Capture the cell that displays the provided text and extract its [X, Y] central coordinate. 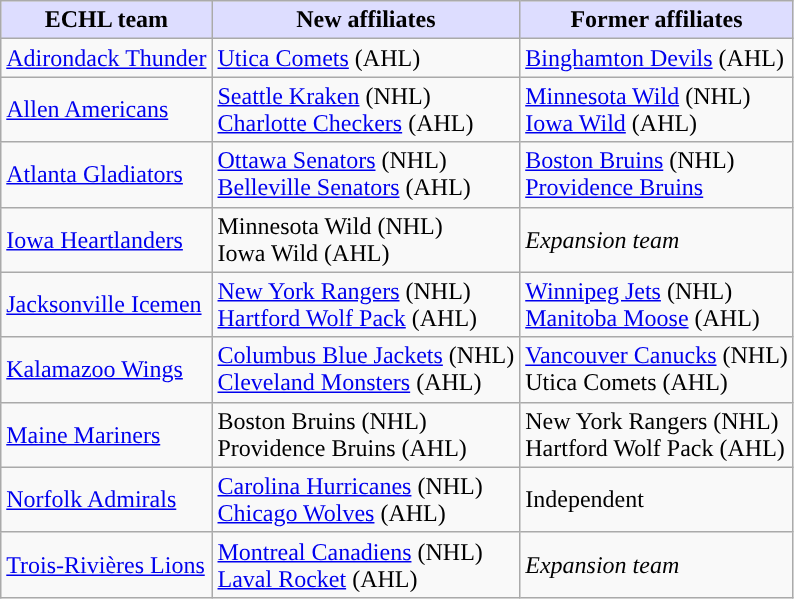
Maine Mariners [106, 434]
Montreal Canadiens (NHL)Laval Rocket (AHL) [366, 564]
Jacksonville Icemen [106, 304]
Boston Bruins (NHL)Providence Bruins [657, 174]
Former affiliates [657, 20]
Binghamton Devils (AHL) [657, 58]
Norfolk Admirals [106, 500]
ECHL team [106, 20]
Trois-Rivières Lions [106, 564]
Utica Comets (AHL) [366, 58]
Carolina Hurricanes (NHL)Chicago Wolves (AHL) [366, 500]
New affiliates [366, 20]
Columbus Blue Jackets (NHL)Cleveland Monsters (AHL) [366, 370]
Independent [657, 500]
Atlanta Gladiators [106, 174]
Kalamazoo Wings [106, 370]
Allen Americans [106, 110]
Boston Bruins (NHL)Providence Bruins (AHL) [366, 434]
Vancouver Canucks (NHL)Utica Comets (AHL) [657, 370]
Adirondack Thunder [106, 58]
Iowa Heartlanders [106, 240]
Ottawa Senators (NHL)Belleville Senators (AHL) [366, 174]
Winnipeg Jets (NHL)Manitoba Moose (AHL) [657, 304]
Seattle Kraken (NHL)Charlotte Checkers (AHL) [366, 110]
